Locate the cell with the specified text and output its [x, y] center coordinate. 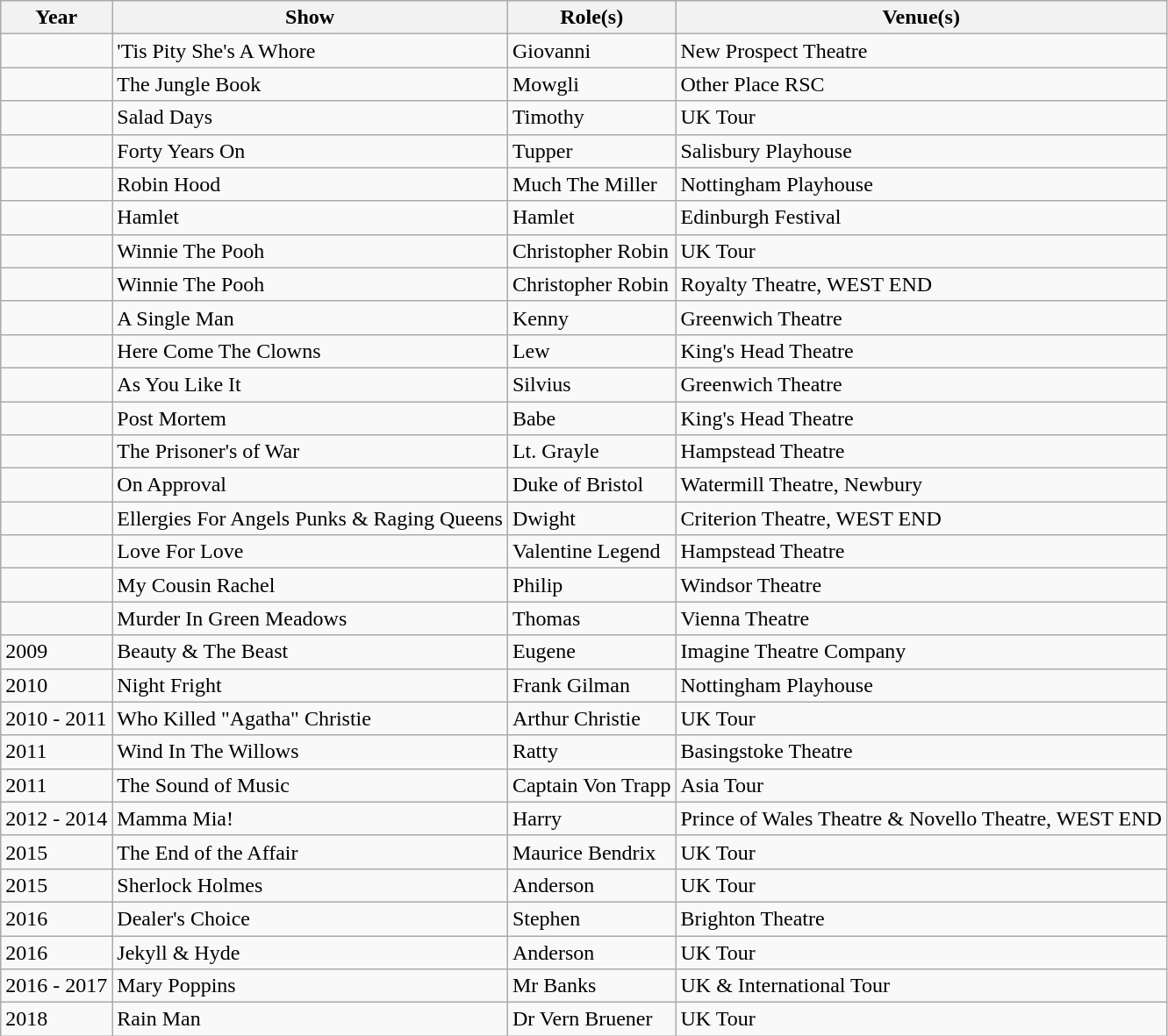
Stephen [591, 918]
2012 - 2014 [56, 818]
2010 - 2011 [56, 718]
Mowgli [591, 84]
2016 - 2017 [56, 986]
Watermill Theatre, Newbury [921, 485]
Robin Hood [311, 184]
Philip [591, 585]
Night Fright [311, 685]
Mamma Mia! [311, 818]
Sherlock Holmes [311, 885]
The Sound of Music [311, 785]
Lew [591, 351]
Other Place RSC [921, 84]
Tupper [591, 151]
Vienna Theatre [921, 618]
Lt. Grayle [591, 452]
Forty Years On [311, 151]
'Tis Pity She's A Whore [311, 51]
Here Come The Clowns [311, 351]
On Approval [311, 485]
Much The Miller [591, 184]
New Prospect Theatre [921, 51]
2018 [56, 1019]
Ratty [591, 752]
Asia Tour [921, 785]
Role(s) [591, 18]
Basingstoke Theatre [921, 752]
2009 [56, 652]
Valentine Legend [591, 552]
Mr Banks [591, 986]
2010 [56, 685]
Captain Von Trapp [591, 785]
Post Mortem [311, 418]
Thomas [591, 618]
My Cousin Rachel [311, 585]
Salisbury Playhouse [921, 151]
Mary Poppins [311, 986]
Imagine Theatre Company [921, 652]
The Jungle Book [311, 84]
Royalty Theatre, WEST END [921, 284]
Dwight [591, 518]
Brighton Theatre [921, 918]
Love For Love [311, 552]
Giovanni [591, 51]
Who Killed "Agatha" Christie [311, 718]
The End of the Affair [311, 852]
Criterion Theatre, WEST END [921, 518]
Murder In Green Meadows [311, 618]
Silvius [591, 384]
Edinburgh Festival [921, 218]
Maurice Bendrix [591, 852]
Rain Man [311, 1019]
Year [56, 18]
Arthur Christie [591, 718]
Salad Days [311, 118]
Windsor Theatre [921, 585]
Dealer's Choice [311, 918]
The Prisoner's of War [311, 452]
Duke of Bristol [591, 485]
Kenny [591, 318]
Show [311, 18]
As You Like It [311, 384]
Beauty & The Beast [311, 652]
Eugene [591, 652]
Venue(s) [921, 18]
A Single Man [311, 318]
UK & International Tour [921, 986]
Wind In The Willows [311, 752]
Babe [591, 418]
Timothy [591, 118]
Prince of Wales Theatre & Novello Theatre, WEST END [921, 818]
Ellergies For Angels Punks & Raging Queens [311, 518]
Jekyll & Hyde [311, 952]
Frank Gilman [591, 685]
Harry [591, 818]
Dr Vern Bruener [591, 1019]
